Output the [X, Y] coordinate of the center of the cell containing the given text.  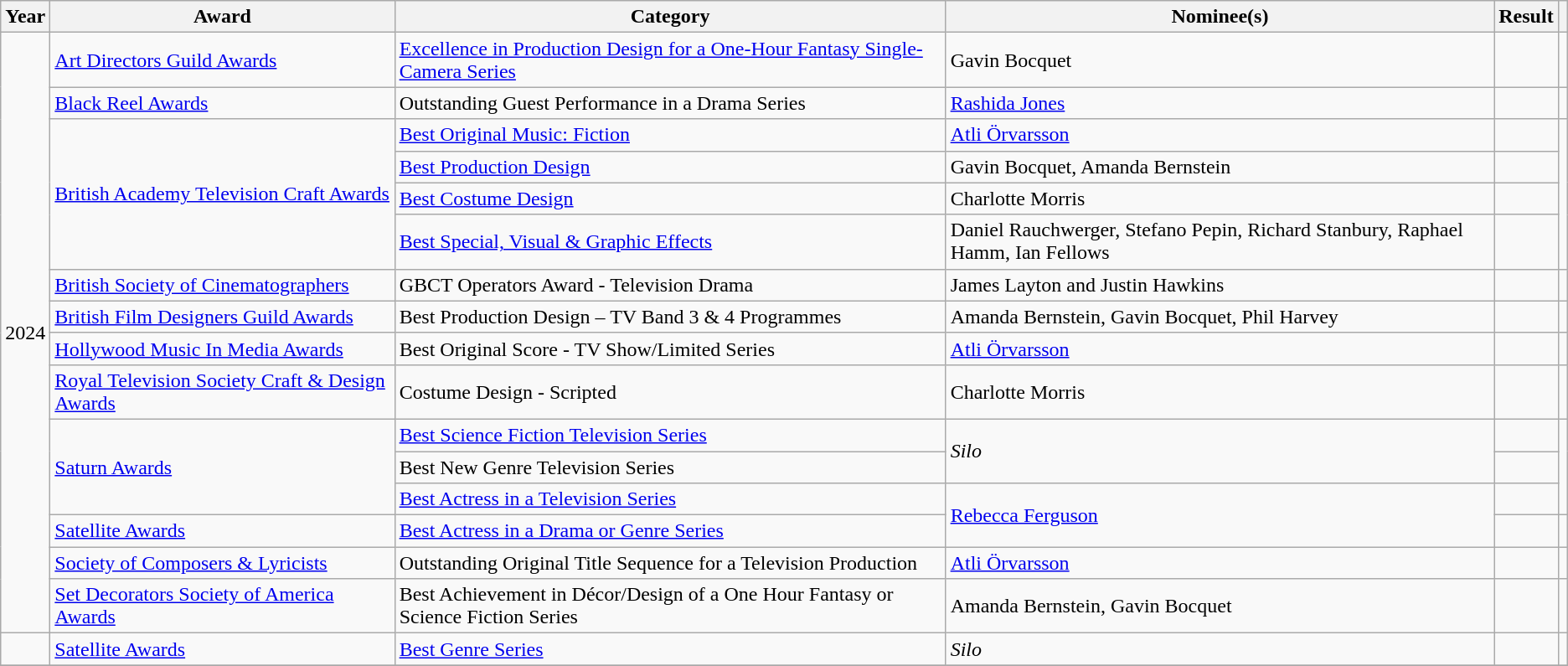
Best Original Music: Fiction [670, 135]
Amanda Bernstein, Gavin Bocquet, Phil Harvey [1220, 317]
Category [670, 17]
Best Achievement in Décor/Design of a One Hour Fantasy or Science Fiction Series [670, 607]
Outstanding Guest Performance in a Drama Series [670, 103]
Saturn Awards [223, 467]
Hollywood Music In Media Awards [223, 348]
Nominee(s) [1220, 17]
Award [223, 17]
Best Costume Design [670, 199]
James Layton and Justin Hawkins [1220, 285]
Best Production Design – TV Band 3 & 4 Programmes [670, 317]
Best Special, Visual & Graphic Effects [670, 241]
Society of Composers & Lyricists [223, 563]
Art Directors Guild Awards [223, 60]
Rebecca Ferguson [1220, 515]
Royal Television Society Craft & Design Awards [223, 392]
Gavin Bocquet, Amanda Bernstein [1220, 167]
Rashida Jones [1220, 103]
Set Decorators Society of America Awards [223, 607]
Black Reel Awards [223, 103]
Excellence in Production Design for a One-Hour Fantasy Single-Camera Series [670, 60]
Year [25, 17]
Best Genre Series [670, 649]
Best New Genre Television Series [670, 467]
Best Actress in a Drama or Genre Series [670, 531]
Result [1526, 17]
British Society of Cinematographers [223, 285]
Gavin Bocquet [1220, 60]
Best Actress in a Television Series [670, 499]
Best Science Fiction Television Series [670, 435]
Costume Design - Scripted [670, 392]
Outstanding Original Title Sequence for a Television Production [670, 563]
Best Production Design [670, 167]
British Academy Television Craft Awards [223, 194]
Daniel Rauchwerger, Stefano Pepin, Richard Stanbury, Raphael Hamm, Ian Fellows [1220, 241]
Best Original Score - TV Show/Limited Series [670, 348]
Amanda Bernstein, Gavin Bocquet [1220, 607]
GBCT Operators Award - Television Drama [670, 285]
British Film Designers Guild Awards [223, 317]
2024 [25, 333]
